Capture the cell that displays the provided text and extract its (X, Y) central coordinate. 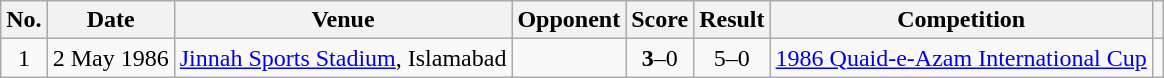
Date (110, 20)
Score (660, 20)
1 (24, 58)
5–0 (732, 58)
Competition (961, 20)
Opponent (569, 20)
Jinnah Sports Stadium, Islamabad (343, 58)
Venue (343, 20)
3–0 (660, 58)
No. (24, 20)
1986 Quaid-e-Azam International Cup (961, 58)
2 May 1986 (110, 58)
Result (732, 20)
